Detect which cell encompasses the target text, then output its [x, y] center coordinate. 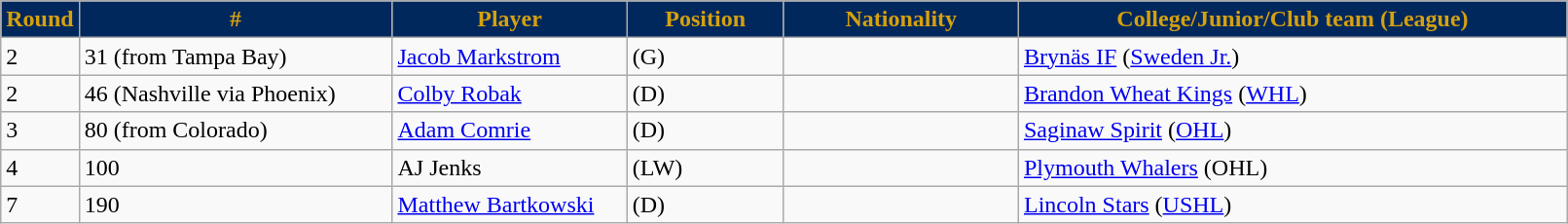
Position [705, 19]
Plymouth Whalers (OHL) [1293, 168]
(G) [705, 56]
AJ Jenks [510, 168]
80 (from Colorado) [236, 131]
Brandon Wheat Kings (WHL) [1293, 93]
College/Junior/Club team (League) [1293, 19]
Colby Robak [510, 93]
Saginaw Spirit (OHL) [1293, 131]
Adam Comrie [510, 131]
31 (from Tampa Bay) [236, 56]
Nationality [901, 19]
Round [40, 19]
Matthew Bartkowski [510, 205]
Brynäs IF (Sweden Jr.) [1293, 56]
4 [40, 168]
100 [236, 168]
Lincoln Stars (USHL) [1293, 205]
Jacob Markstrom [510, 56]
3 [40, 131]
(LW) [705, 168]
7 [40, 205]
190 [236, 205]
46 (Nashville via Phoenix) [236, 93]
Player [510, 19]
# [236, 19]
